Provide the [x, y] coordinate of the cell's center where the given text is located.  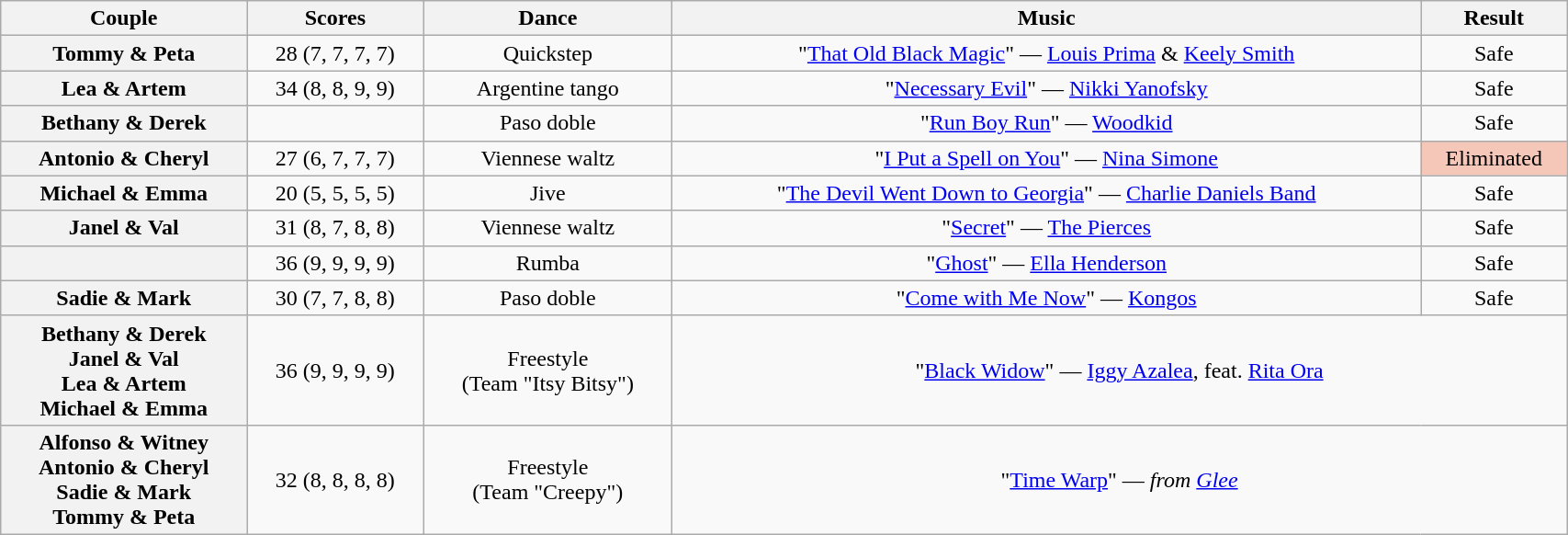
"That Old Black Magic" — Louis Prima & Keely Smith [1047, 53]
Result [1494, 18]
Janel & Val [124, 228]
Music [1047, 18]
34 (8, 8, 9, 9) [335, 88]
"Necessary Evil" — Nikki Yanofsky [1047, 88]
20 (5, 5, 5, 5) [335, 193]
Quickstep [547, 53]
"Come with Me Now" — Kongos [1047, 298]
28 (7, 7, 7, 7) [335, 53]
Sadie & Mark [124, 298]
Antonio & Cheryl [124, 158]
Argentine tango [547, 88]
"Secret" — The Pierces [1047, 228]
"Black Widow" — Iggy Azalea, feat. Rita Ora [1120, 370]
Rumba [547, 263]
32 (8, 8, 8, 8) [335, 480]
Bethany & Derek [124, 123]
Freestyle(Team "Itsy Bitsy") [547, 370]
Eliminated [1494, 158]
Jive [547, 193]
"Ghost" — Ella Henderson [1047, 263]
"Run Boy Run" — Woodkid [1047, 123]
Scores [335, 18]
31 (8, 7, 8, 8) [335, 228]
27 (6, 7, 7, 7) [335, 158]
Freestyle(Team "Creepy") [547, 480]
Alfonso & WitneyAntonio & CherylSadie & MarkTommy & Peta [124, 480]
Michael & Emma [124, 193]
Couple [124, 18]
Dance [547, 18]
"Time Warp" — from Glee [1120, 480]
"I Put a Spell on You" — Nina Simone [1047, 158]
Lea & Artem [124, 88]
Tommy & Peta [124, 53]
30 (7, 7, 8, 8) [335, 298]
"The Devil Went Down to Georgia" — Charlie Daniels Band [1047, 193]
Bethany & DerekJanel & ValLea & ArtemMichael & Emma [124, 370]
